Find where the given text appears and provide that cell's center as [x, y] coordinate. 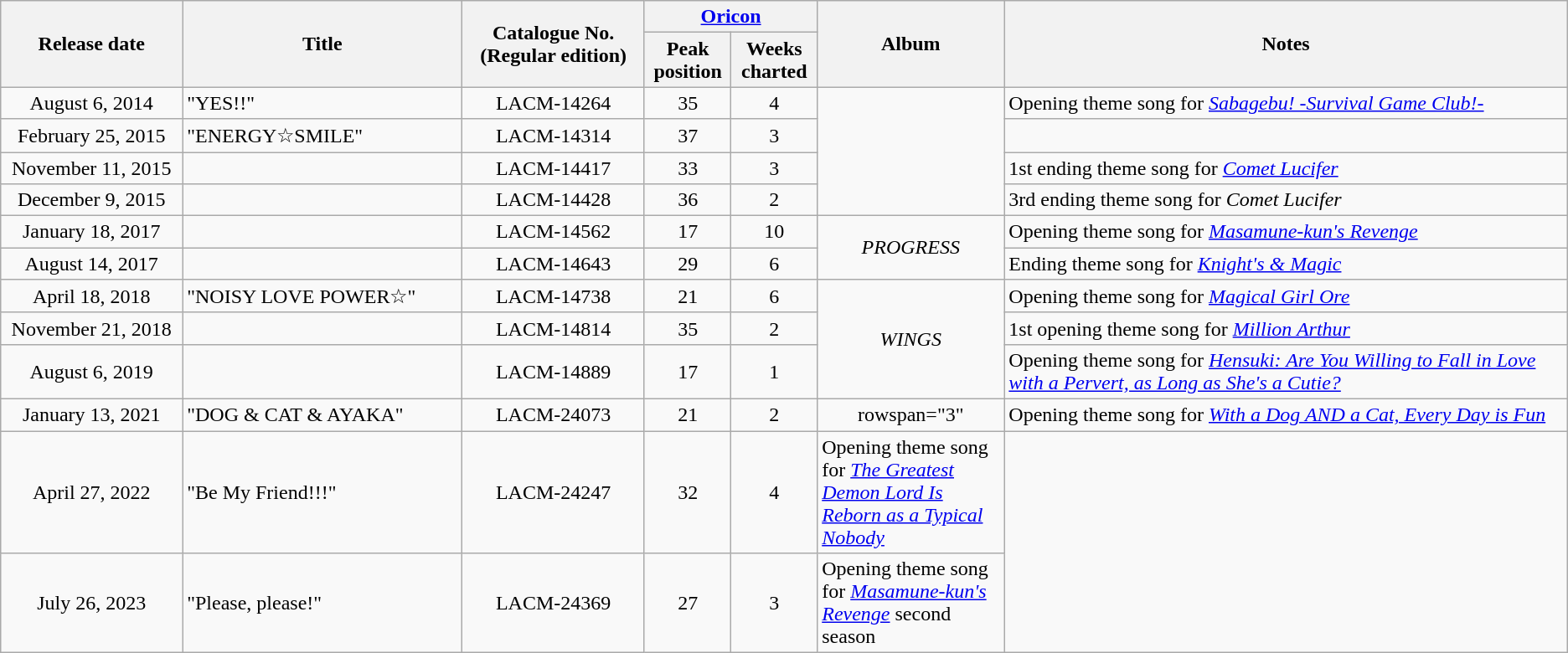
Album [911, 44]
August 6, 2014 [92, 103]
1st opening theme song for Million Arthur [1286, 328]
33 [687, 168]
Opening theme song for Hensuki: Are You Willing to Fall in Love with a Pervert, as Long as She's a Cutie? [1286, 372]
Notes [1286, 44]
January 13, 2021 [92, 414]
"Please, please!" [322, 603]
April 18, 2018 [92, 296]
36 [687, 200]
rowspan="3" [911, 414]
Opening theme song for The Greatest Demon Lord Is Reborn as a Typical Nobody [911, 491]
LACM-14417 [554, 168]
Opening theme song for Masamune-kun's Revenge [1286, 232]
32 [687, 491]
Ending theme song for Knight's & Magic [1286, 264]
LACM-14814 [554, 328]
November 11, 2015 [92, 168]
29 [687, 264]
Opening theme song for Magical Girl Ore [1286, 296]
January 18, 2017 [92, 232]
Peakposition [687, 60]
LACM-14889 [554, 372]
1 [774, 372]
April 27, 2022 [92, 491]
LACM-24369 [554, 603]
1st ending theme song for Comet Lucifer [1286, 168]
LACM-14264 [554, 103]
LACM-14314 [554, 136]
"NOISY LOVE POWER☆" [322, 296]
"ENERGY☆SMILE" [322, 136]
LACM-24073 [554, 414]
December 9, 2015 [92, 200]
Opening theme song for Sabagebu! -Survival Game Club!- [1286, 103]
LACM-14643 [554, 264]
August 14, 2017 [92, 264]
10 [774, 232]
February 25, 2015 [92, 136]
LACM-14428 [554, 200]
LACM-24247 [554, 491]
"Be My Friend!!!" [322, 491]
Weekscharted [774, 60]
LACM-14562 [554, 232]
"DOG & CAT & AYAKA" [322, 414]
27 [687, 603]
"YES!!" [322, 103]
3rd ending theme song for Comet Lucifer [1286, 200]
Oricon [730, 17]
Catalogue No.(Regular edition) [554, 44]
37 [687, 136]
LACM-14738 [554, 296]
Release date [92, 44]
July 26, 2023 [92, 603]
PROGRESS [911, 248]
WINGS [911, 340]
November 21, 2018 [92, 328]
Opening theme song for Masamune-kun's Revenge second season [911, 603]
Opening theme song for With a Dog AND a Cat, Every Day is Fun [1286, 414]
Title [322, 44]
August 6, 2019 [92, 372]
